From the cell containing the given text, extract its center point as (x, y) coordinate. 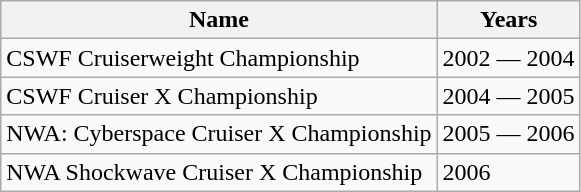
Name (219, 20)
2002 — 2004 (508, 58)
Years (508, 20)
CSWF Cruiserweight Championship (219, 58)
2004 — 2005 (508, 96)
NWA Shockwave Cruiser X Championship (219, 172)
CSWF Cruiser X Championship (219, 96)
2006 (508, 172)
NWA: Cyberspace Cruiser X Championship (219, 134)
2005 — 2006 (508, 134)
